Output the [x, y] coordinate of the center of the cell containing the given text.  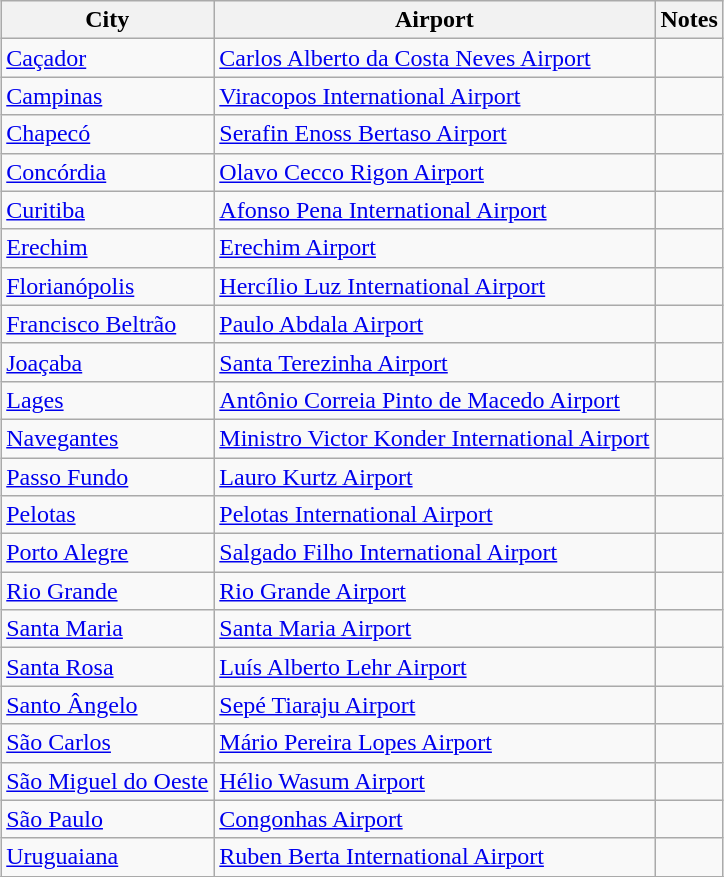
Francisco Beltrão [108, 324]
Rio Grande [108, 591]
Carlos Alberto da Costa Neves Airport [434, 58]
Concórdia [108, 172]
Joaçaba [108, 362]
Paulo Abdala Airport [434, 324]
Chapecó [108, 134]
Antônio Correia Pinto de Macedo Airport [434, 400]
Curitiba [108, 210]
Erechim Airport [434, 248]
Pelotas [108, 515]
Erechim [108, 248]
Viracopos International Airport [434, 96]
Caçador [108, 58]
Mário Pereira Lopes Airport [434, 743]
Airport [434, 20]
Luís Alberto Lehr Airport [434, 667]
Porto Alegre [108, 553]
Uruguaiana [108, 857]
Santa Terezinha Airport [434, 362]
Campinas [108, 96]
Sepé Tiaraju Airport [434, 705]
Ruben Berta International Airport [434, 857]
Passo Fundo [108, 477]
Rio Grande Airport [434, 591]
Salgado Filho International Airport [434, 553]
Pelotas International Airport [434, 515]
São Carlos [108, 743]
Ministro Victor Konder International Airport [434, 438]
Congonhas Airport [434, 819]
São Miguel do Oeste [108, 781]
São Paulo [108, 819]
Navegantes [108, 438]
Hélio Wasum Airport [434, 781]
Afonso Pena International Airport [434, 210]
Lages [108, 400]
Santa Maria [108, 629]
City [108, 20]
Lauro Kurtz Airport [434, 477]
Florianópolis [108, 286]
Notes [689, 20]
Serafin Enoss Bertaso Airport [434, 134]
Santa Maria Airport [434, 629]
Olavo Cecco Rigon Airport [434, 172]
Santa Rosa [108, 667]
Hercílio Luz International Airport [434, 286]
Santo Ângelo [108, 705]
